Return (X, Y) of the center of cell containing provided text 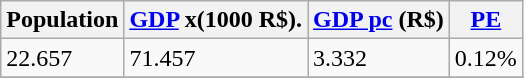
PE (486, 20)
71.457 (216, 58)
GDP x(1000 R$). (216, 20)
0.12% (486, 58)
GDP pc (R$) (379, 20)
3.332 (379, 58)
22.657 (62, 58)
Population (62, 20)
